Scan for the cell matching the given text and deliver its (X, Y) coordinate at center. 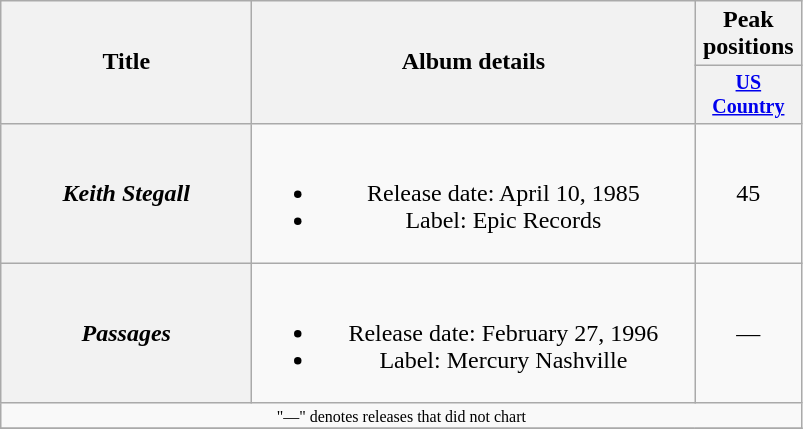
Title (126, 62)
US Country (748, 94)
Peak positions (748, 34)
Release date: February 27, 1996Label: Mercury Nashville (474, 333)
Album details (474, 62)
Passages (126, 333)
— (748, 333)
45 (748, 193)
"—" denotes releases that did not chart (402, 415)
Keith Stegall (126, 193)
Release date: April 10, 1985Label: Epic Records (474, 193)
